Capture the cell that displays the provided text and extract its [X, Y] central coordinate. 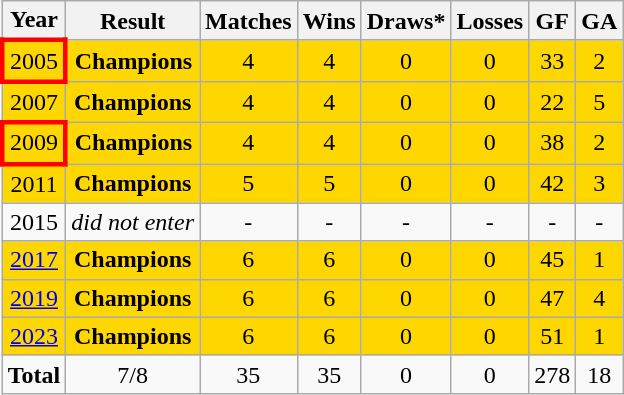
42 [552, 184]
3 [600, 184]
45 [552, 260]
2007 [34, 102]
22 [552, 102]
GF [552, 21]
2017 [34, 260]
2019 [34, 298]
18 [600, 374]
Total [34, 374]
7/8 [133, 374]
Wins [329, 21]
51 [552, 336]
2011 [34, 184]
Draws* [406, 21]
2005 [34, 60]
33 [552, 60]
2015 [34, 222]
Matches [249, 21]
Losses [490, 21]
47 [552, 298]
did not enter [133, 222]
Result [133, 21]
Year [34, 21]
38 [552, 142]
2023 [34, 336]
GA [600, 21]
2009 [34, 142]
278 [552, 374]
